Identify which cell holds the provided text, then report its (x, y) central coordinate. 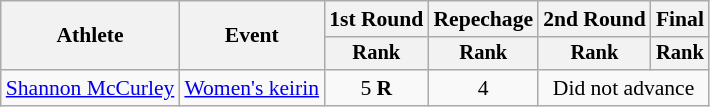
Event (252, 36)
Repechage (483, 19)
Shannon McCurley (90, 88)
Final (680, 19)
5 R (376, 88)
1st Round (376, 19)
Athlete (90, 36)
2nd Round (594, 19)
Women's keirin (252, 88)
4 (483, 88)
Did not advance (624, 88)
